Locate the cell with the specified text and output its (X, Y) center coordinate. 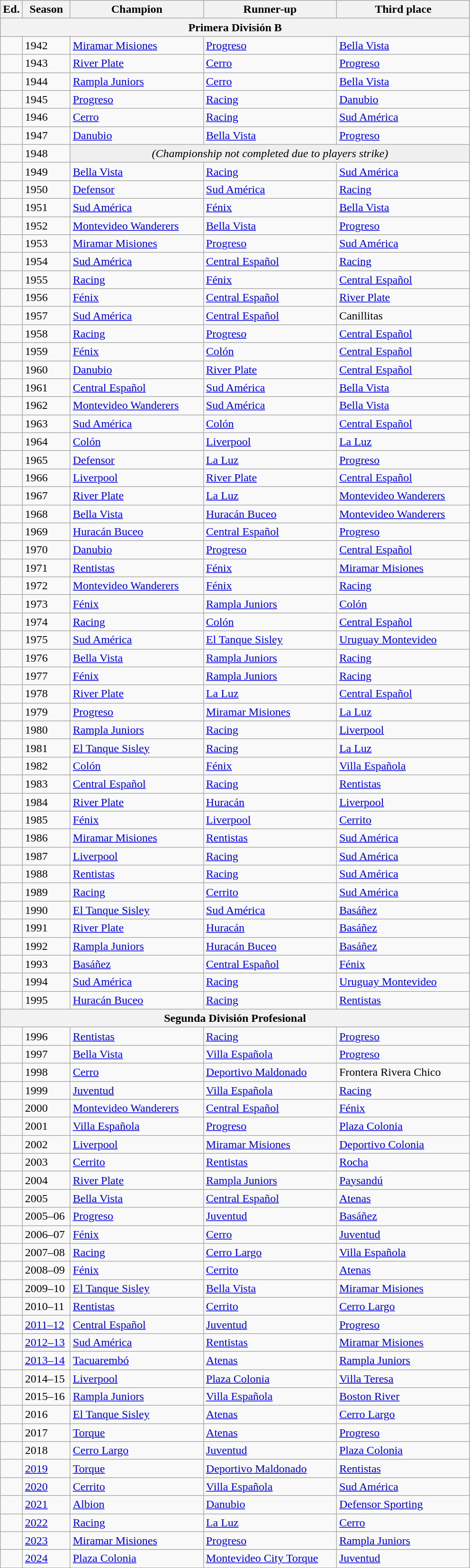
1992 (46, 946)
2015–16 (46, 1397)
Segunda División Profesional (235, 1018)
1990 (46, 910)
Third place (403, 9)
1942 (46, 45)
1967 (46, 496)
1956 (46, 298)
Rocha (403, 1162)
2010–11 (46, 1306)
2014–15 (46, 1379)
1982 (46, 766)
1959 (46, 352)
1984 (46, 802)
2004 (46, 1180)
1978 (46, 694)
2022 (46, 1523)
1976 (46, 658)
Canillitas (403, 316)
2007–08 (46, 1252)
2001 (46, 1126)
1997 (46, 1054)
Tacuarembó (136, 1360)
Albion (136, 1505)
1945 (46, 99)
1957 (46, 316)
1944 (46, 81)
2016 (46, 1415)
Frontera Rivera Chico (403, 1072)
1954 (46, 262)
1986 (46, 838)
1951 (46, 207)
2017 (46, 1433)
2012–13 (46, 1342)
2002 (46, 1144)
2005 (46, 1198)
(Championship not completed due to players strike) (270, 153)
2006–07 (46, 1234)
1949 (46, 171)
2020 (46, 1487)
Runner-up (270, 9)
Paysandú (403, 1180)
1974 (46, 622)
1998 (46, 1072)
1971 (46, 568)
1972 (46, 586)
1994 (46, 982)
1983 (46, 784)
2023 (46, 1541)
Villa Teresa (403, 1379)
1950 (46, 189)
1960 (46, 370)
1943 (46, 63)
1989 (46, 892)
Season (46, 9)
2013–14 (46, 1360)
2009–10 (46, 1288)
2024 (46, 1559)
1946 (46, 117)
2011–12 (46, 1324)
1977 (46, 676)
1975 (46, 640)
1958 (46, 334)
1948 (46, 153)
2019 (46, 1469)
1980 (46, 730)
1962 (46, 406)
2000 (46, 1108)
1952 (46, 226)
1970 (46, 550)
1991 (46, 928)
2005–06 (46, 1216)
2003 (46, 1162)
Deportivo Colonia (403, 1144)
1999 (46, 1090)
Defensor Sporting (403, 1505)
1985 (46, 820)
1995 (46, 1000)
Boston River (403, 1397)
1963 (46, 424)
1973 (46, 604)
1969 (46, 532)
1981 (46, 748)
1947 (46, 135)
1965 (46, 460)
1988 (46, 874)
2018 (46, 1451)
1993 (46, 964)
1996 (46, 1036)
1968 (46, 514)
2021 (46, 1505)
1966 (46, 478)
1964 (46, 442)
1953 (46, 244)
1987 (46, 856)
Montevideo City Torque (270, 1559)
1961 (46, 388)
2008–09 (46, 1270)
Primera División B (235, 27)
1955 (46, 280)
Ed. (11, 9)
Champion (136, 9)
1979 (46, 712)
